Locate the cell with the specified text and output its (x, y) center coordinate. 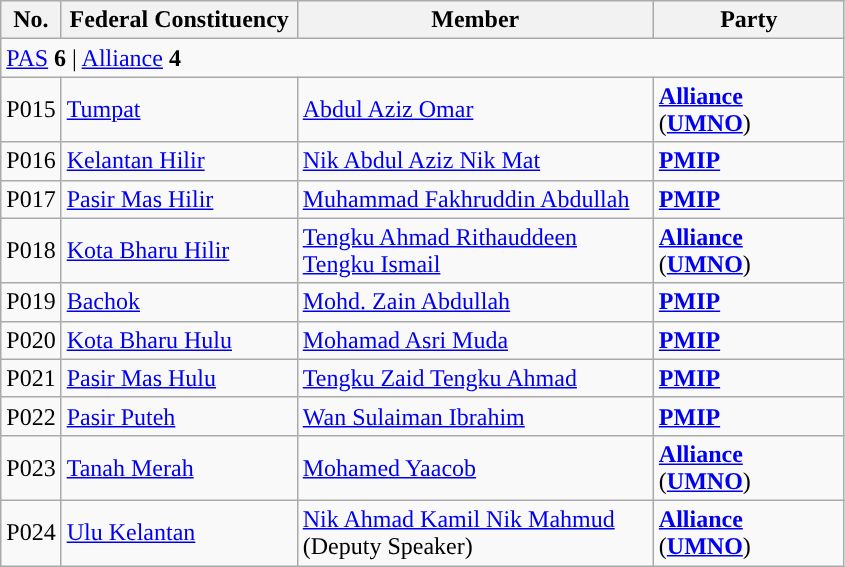
Tengku Zaid Tengku Ahmad (475, 378)
Pasir Puteh (179, 416)
P020 (31, 340)
Tengku Ahmad Rithauddeen Tengku Ismail (475, 250)
P016 (31, 161)
P021 (31, 378)
Member (475, 20)
Muhammad Fakhruddin Abdullah (475, 199)
Kelantan Hilir (179, 161)
Mohd. Zain Abdullah (475, 302)
Abdul Aziz Omar (475, 110)
Kota Bharu Hilir (179, 250)
Tanah Merah (179, 468)
Party (748, 20)
Bachok (179, 302)
Ulu Kelantan (179, 532)
Kota Bharu Hulu (179, 340)
Pasir Mas Hulu (179, 378)
Tumpat (179, 110)
Mohamad Asri Muda (475, 340)
PAS 6 | Alliance 4 (423, 58)
Pasir Mas Hilir (179, 199)
Nik Abdul Aziz Nik Mat (475, 161)
P023 (31, 468)
Mohamed Yaacob (475, 468)
P015 (31, 110)
Wan Sulaiman Ibrahim (475, 416)
P018 (31, 250)
P019 (31, 302)
P024 (31, 532)
Federal Constituency (179, 20)
No. (31, 20)
P022 (31, 416)
P017 (31, 199)
Nik Ahmad Kamil Nik Mahmud (Deputy Speaker) (475, 532)
